Provide the (x, y) coordinate of the cell's center where the given text is located.  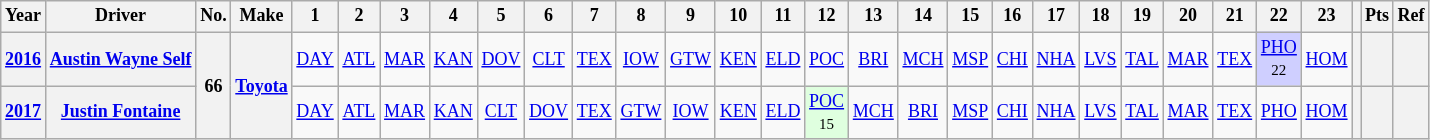
4 (453, 16)
6 (549, 16)
2017 (24, 113)
3 (405, 16)
20 (1188, 16)
16 (1013, 16)
No. (214, 16)
Austin Wayne Self (120, 59)
POC15 (827, 113)
2 (359, 16)
8 (641, 16)
12 (827, 16)
PHO (1280, 113)
PHO22 (1280, 59)
1 (315, 16)
7 (594, 16)
22 (1280, 16)
POC (827, 59)
9 (691, 16)
17 (1056, 16)
10 (738, 16)
Pts (1378, 16)
18 (1100, 16)
2016 (24, 59)
Year (24, 16)
13 (873, 16)
Make (262, 16)
Justin Fontaine (120, 113)
15 (970, 16)
5 (501, 16)
19 (1142, 16)
Driver (120, 16)
Ref (1411, 16)
66 (214, 86)
11 (783, 16)
23 (1326, 16)
Toyota (262, 86)
21 (1235, 16)
14 (923, 16)
